Return (X, Y) of the center of cell containing provided text 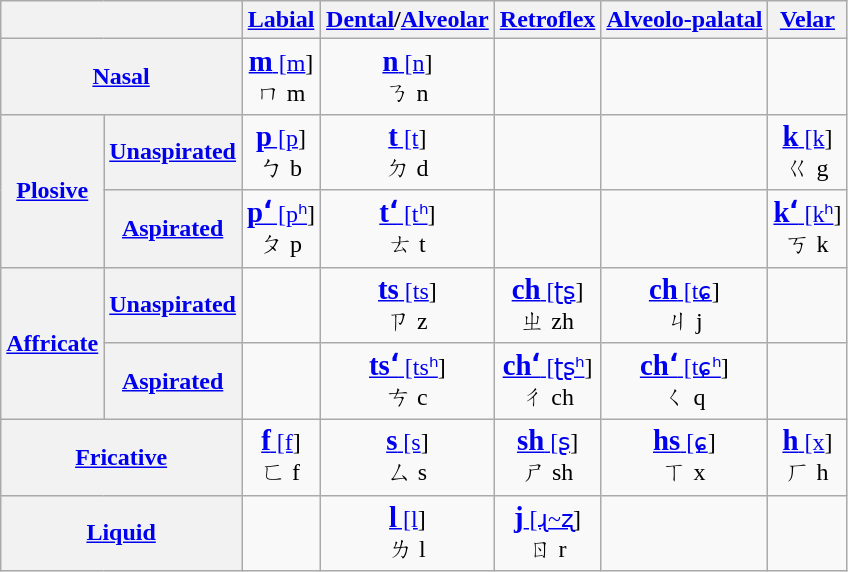
ts [ts]ㄗ z (408, 305)
Retroflex (548, 20)
Liquid (122, 533)
Plosive (52, 190)
tʻ [tʰ]ㄊ t (408, 228)
tsʻ [tsʰ]ㄘ c (408, 382)
f [f]ㄈ f (282, 458)
chʻ [ʈʂʰ]ㄔ ch (548, 382)
s [s]ㄙ s (408, 458)
Fricative (122, 458)
Affricate (52, 344)
Nasal (122, 77)
kʻ [kʰ]ㄎ k (808, 228)
p [p]ㄅ b (282, 152)
k [k]ㄍ g (808, 152)
Velar (808, 20)
Dental/Alveolar (408, 20)
l [l]ㄌ l (408, 533)
hs [ɕ]ㄒ x (684, 458)
m [m]ㄇ m (282, 77)
pʻ [pʰ]ㄆ p (282, 228)
t [t]ㄉ d (408, 152)
h [x]ㄏ h (808, 458)
Alveolo-palatal (684, 20)
ch [tɕ]ㄐ j (684, 305)
n [n]ㄋ n (408, 77)
j [ɻ~ʐ]ㄖ r (548, 533)
chʻ [tɕʰ]ㄑ q (684, 382)
Labial (282, 20)
sh [ʂ]ㄕ sh (548, 458)
ch [ʈʂ]ㄓ zh (548, 305)
